Identify which cell holds the provided text, then report its (X, Y) central coordinate. 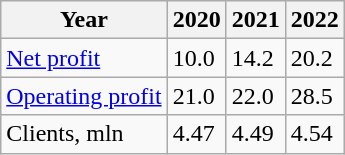
Net profit (84, 58)
Operating profit (84, 96)
4.47 (196, 134)
2021 (256, 20)
2020 (196, 20)
4.49 (256, 134)
21.0 (196, 96)
22.0 (256, 96)
4.54 (314, 134)
28.5 (314, 96)
2022 (314, 20)
Clients, mln (84, 134)
Year (84, 20)
10.0 (196, 58)
14.2 (256, 58)
20.2 (314, 58)
